Extract the [x, y] coordinate from the center of the cell holding the provided text.  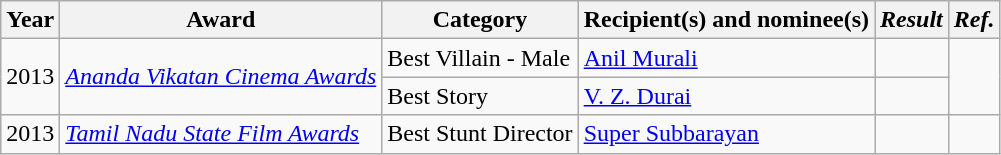
Category [480, 20]
Super Subbarayan [726, 134]
V. Z. Durai [726, 96]
Best Stunt Director [480, 134]
Ref. [974, 20]
Recipient(s) and nominee(s) [726, 20]
Award [221, 20]
Best Story [480, 96]
Result [912, 20]
Year [30, 20]
Anil Murali [726, 58]
Best Villain - Male [480, 58]
Ananda Vikatan Cinema Awards [221, 77]
Tamil Nadu State Film Awards [221, 134]
